Identify which cell holds the provided text, then report its [X, Y] central coordinate. 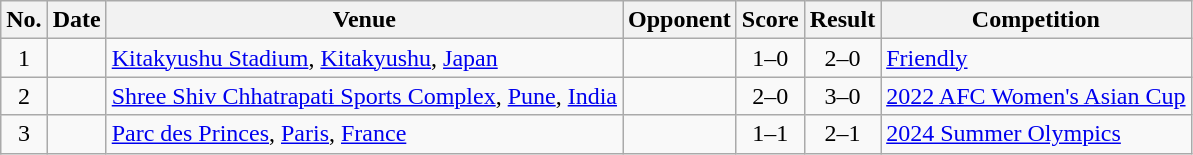
No. [24, 20]
3 [24, 134]
Result [842, 20]
1–1 [770, 134]
Kitakyushu Stadium, Kitakyushu, Japan [364, 58]
Competition [1036, 20]
Venue [364, 20]
Date [76, 20]
2 [24, 96]
Parc des Princes, Paris, France [364, 134]
1–0 [770, 58]
Friendly [1036, 58]
Opponent [680, 20]
3–0 [842, 96]
Shree Shiv Chhatrapati Sports Complex, Pune, India [364, 96]
2–1 [842, 134]
Score [770, 20]
1 [24, 58]
2022 AFC Women's Asian Cup [1036, 96]
2024 Summer Olympics [1036, 134]
